Return [x, y] of the center of cell containing provided text 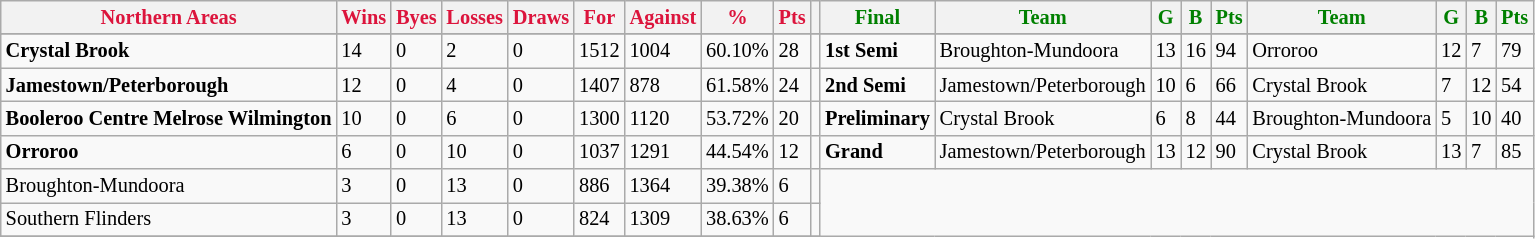
Losses [475, 17]
53.72% [738, 118]
90 [1230, 152]
16 [1196, 51]
Preliminary [878, 118]
4 [475, 85]
Byes [416, 17]
38.63% [738, 219]
Draws [541, 17]
Booleroo Centre Melrose Wilmington [169, 118]
85 [1514, 152]
% [738, 17]
1st Semi [878, 51]
28 [792, 51]
1309 [664, 219]
Against [664, 17]
39.38% [738, 186]
824 [599, 219]
24 [792, 85]
60.10% [738, 51]
Grand [878, 152]
5 [1451, 118]
Southern Flinders [169, 219]
94 [1230, 51]
61.58% [738, 85]
878 [664, 85]
1037 [599, 152]
1364 [664, 186]
886 [599, 186]
2nd Semi [878, 85]
44.54% [738, 152]
2 [475, 51]
44 [1230, 118]
1120 [664, 118]
For [599, 17]
8 [1196, 118]
Final [878, 17]
1291 [664, 152]
20 [792, 118]
1512 [599, 51]
40 [1514, 118]
66 [1230, 85]
54 [1514, 85]
Northern Areas [169, 17]
14 [364, 51]
1407 [599, 85]
79 [1514, 51]
1300 [599, 118]
Wins [364, 17]
1004 [664, 51]
